Identify which cell holds the provided text, then report its [x, y] central coordinate. 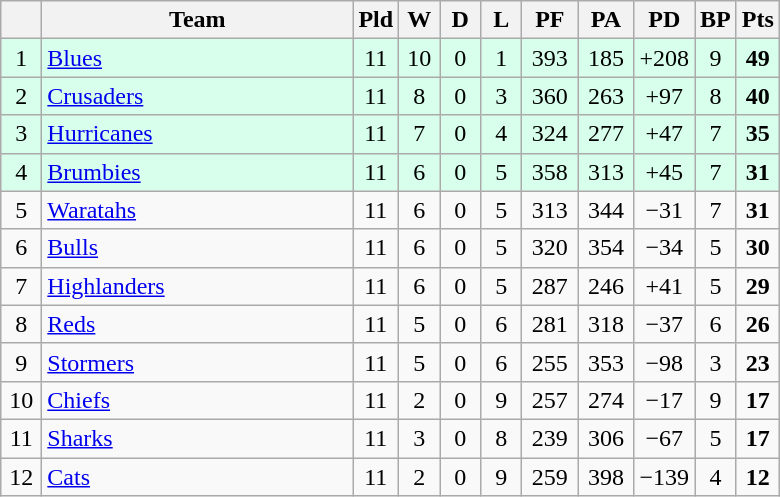
−139 [664, 477]
+97 [664, 96]
−17 [664, 400]
Waratahs [198, 210]
358 [550, 172]
259 [550, 477]
Bulls [198, 248]
320 [550, 248]
Hurricanes [198, 134]
Chiefs [198, 400]
257 [550, 400]
L [502, 20]
239 [550, 438]
281 [550, 324]
306 [606, 438]
30 [758, 248]
324 [550, 134]
277 [606, 134]
Stormers [198, 362]
26 [758, 324]
Cats [198, 477]
+45 [664, 172]
Reds [198, 324]
29 [758, 286]
Crusaders [198, 96]
274 [606, 400]
393 [550, 58]
+47 [664, 134]
−67 [664, 438]
−34 [664, 248]
PF [550, 20]
BP [716, 20]
354 [606, 248]
23 [758, 362]
D [460, 20]
Pld [376, 20]
398 [606, 477]
353 [606, 362]
PA [606, 20]
Highlanders [198, 286]
Team [198, 20]
+41 [664, 286]
W [420, 20]
−31 [664, 210]
344 [606, 210]
Sharks [198, 438]
35 [758, 134]
+208 [664, 58]
263 [606, 96]
255 [550, 362]
Brumbies [198, 172]
PD [664, 20]
−98 [664, 362]
318 [606, 324]
360 [550, 96]
287 [550, 286]
−37 [664, 324]
246 [606, 286]
Pts [758, 20]
Blues [198, 58]
40 [758, 96]
185 [606, 58]
49 [758, 58]
